Provide the [X, Y] coordinate of the cell's center where the given text is located.  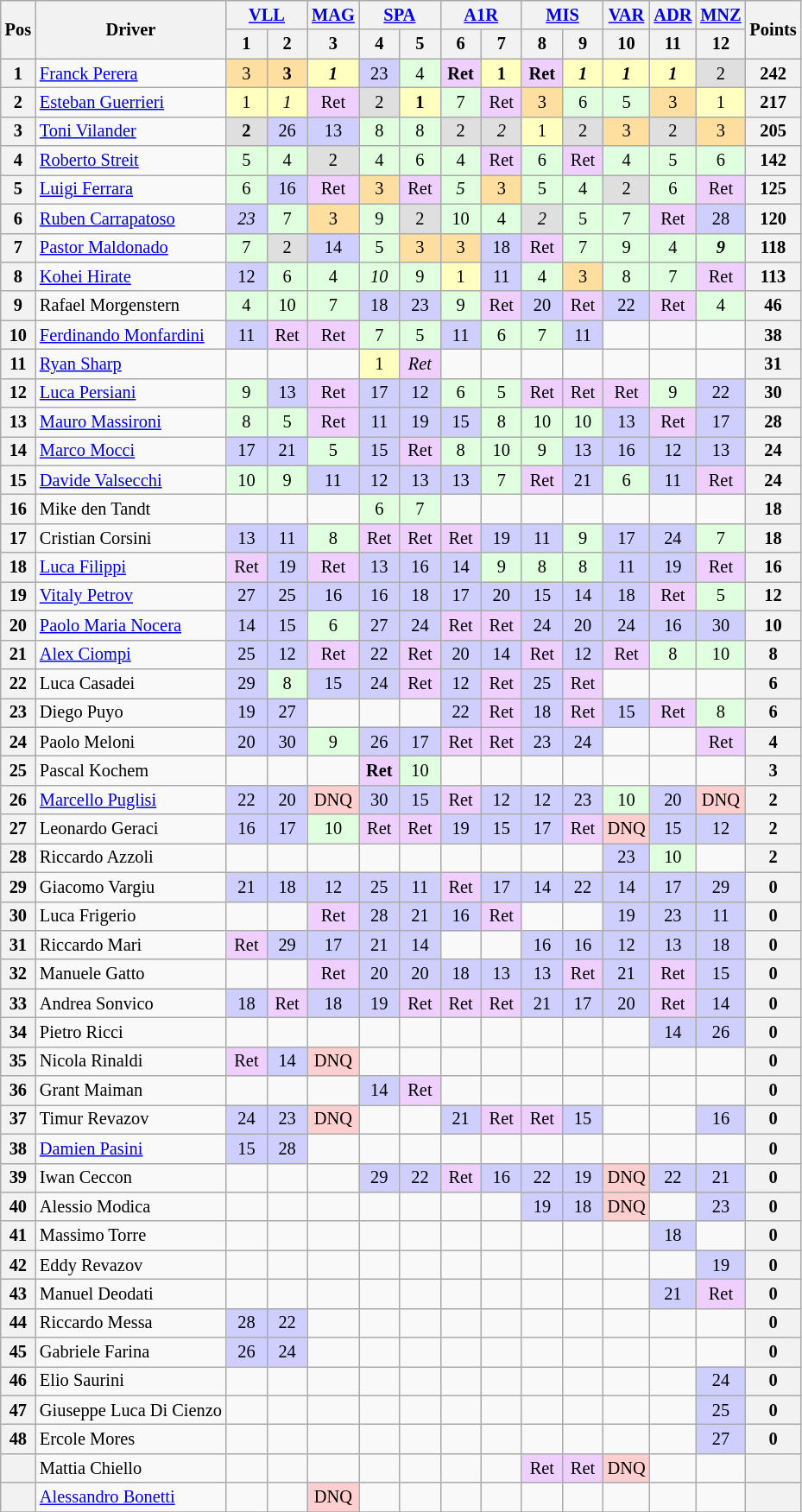
44 [18, 1323]
Damien Pasini [131, 1148]
Giuseppe Luca Di Cienzo [131, 1410]
Luca Filippi [131, 567]
Mauro Massironi [131, 422]
Manuele Gatto [131, 974]
33 [18, 1003]
Alex Ciompi [131, 655]
Grant Maiman [131, 1091]
35 [18, 1061]
Leonardo Geraci [131, 829]
40 [18, 1206]
Ruben Carrapatoso [131, 218]
Luca Persiani [131, 393]
A1R [481, 15]
Luigi Ferrara [131, 189]
Luca Casadei [131, 683]
Franck Perera [131, 73]
Riccardo Messa [131, 1323]
Marcello Puglisi [131, 800]
42 [18, 1265]
217 [774, 102]
48 [18, 1439]
41 [18, 1236]
Alessandro Bonetti [131, 1497]
Manuel Deodati [131, 1294]
Pos [18, 29]
Ferdinando Monfardini [131, 335]
Ryan Sharp [131, 364]
MIS [562, 15]
Toni Vilander [131, 131]
Pietro Ricci [131, 1032]
125 [774, 189]
Pascal Kochem [131, 770]
Alessio Modica [131, 1206]
43 [18, 1294]
Paolo Maria Nocera [131, 625]
Esteban Guerrieri [131, 102]
Pastor Maldonado [131, 248]
Iwan Ceccon [131, 1178]
39 [18, 1178]
Riccardo Mari [131, 945]
32 [18, 974]
Andrea Sonvico [131, 1003]
120 [774, 218]
45 [18, 1352]
242 [774, 73]
Roberto Streit [131, 161]
Kohei Hirate [131, 276]
Gabriele Farina [131, 1352]
Marco Mocci [131, 451]
VAR [627, 15]
Massimo Torre [131, 1236]
Cristian Corsini [131, 538]
Davide Valsecchi [131, 480]
Timur Revazov [131, 1119]
205 [774, 131]
Luca Frigerio [131, 916]
Driver [131, 29]
118 [774, 248]
Mike den Tandt [131, 509]
113 [774, 276]
SPA [400, 15]
ADR [673, 15]
47 [18, 1410]
Nicola Rinaldi [131, 1061]
Vitaly Petrov [131, 596]
Points [774, 29]
Eddy Revazov [131, 1265]
37 [18, 1119]
Diego Puyo [131, 712]
Giacomo Vargiu [131, 887]
MAG [333, 15]
Paolo Meloni [131, 742]
36 [18, 1091]
34 [18, 1032]
MNZ [720, 15]
Mattia Chiello [131, 1468]
Rafael Morgenstern [131, 306]
Riccardo Azzoli [131, 857]
142 [774, 161]
VLL [267, 15]
Elio Saurini [131, 1381]
Ercole Mores [131, 1439]
